Pinpoint the cell where the given text exists, returning its (X, Y) midpoint coordinate. 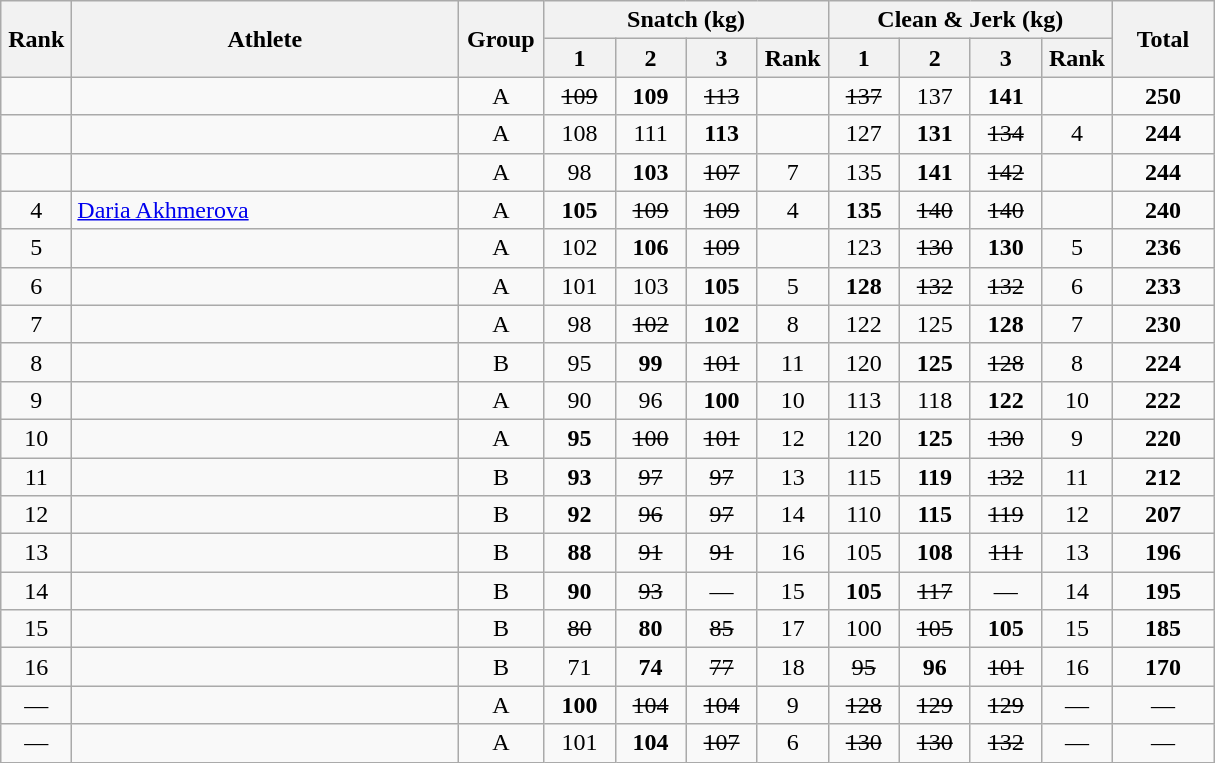
Total (1162, 39)
195 (1162, 591)
110 (864, 515)
Clean & Jerk (kg) (970, 20)
74 (650, 667)
99 (650, 362)
131 (934, 134)
17 (792, 629)
212 (1162, 477)
250 (1162, 96)
222 (1162, 400)
170 (1162, 667)
18 (792, 667)
233 (1162, 286)
85 (722, 629)
134 (1006, 134)
127 (864, 134)
92 (580, 515)
106 (650, 248)
77 (722, 667)
Daria Akhmerova (265, 210)
117 (934, 591)
207 (1162, 515)
185 (1162, 629)
71 (580, 667)
Athlete (265, 39)
240 (1162, 210)
118 (934, 400)
142 (1006, 172)
230 (1162, 324)
88 (580, 553)
Group (501, 39)
123 (864, 248)
Snatch (kg) (686, 20)
196 (1162, 553)
236 (1162, 248)
220 (1162, 438)
224 (1162, 362)
